Provide the (x, y) coordinate of the cell's center where the given text is located.  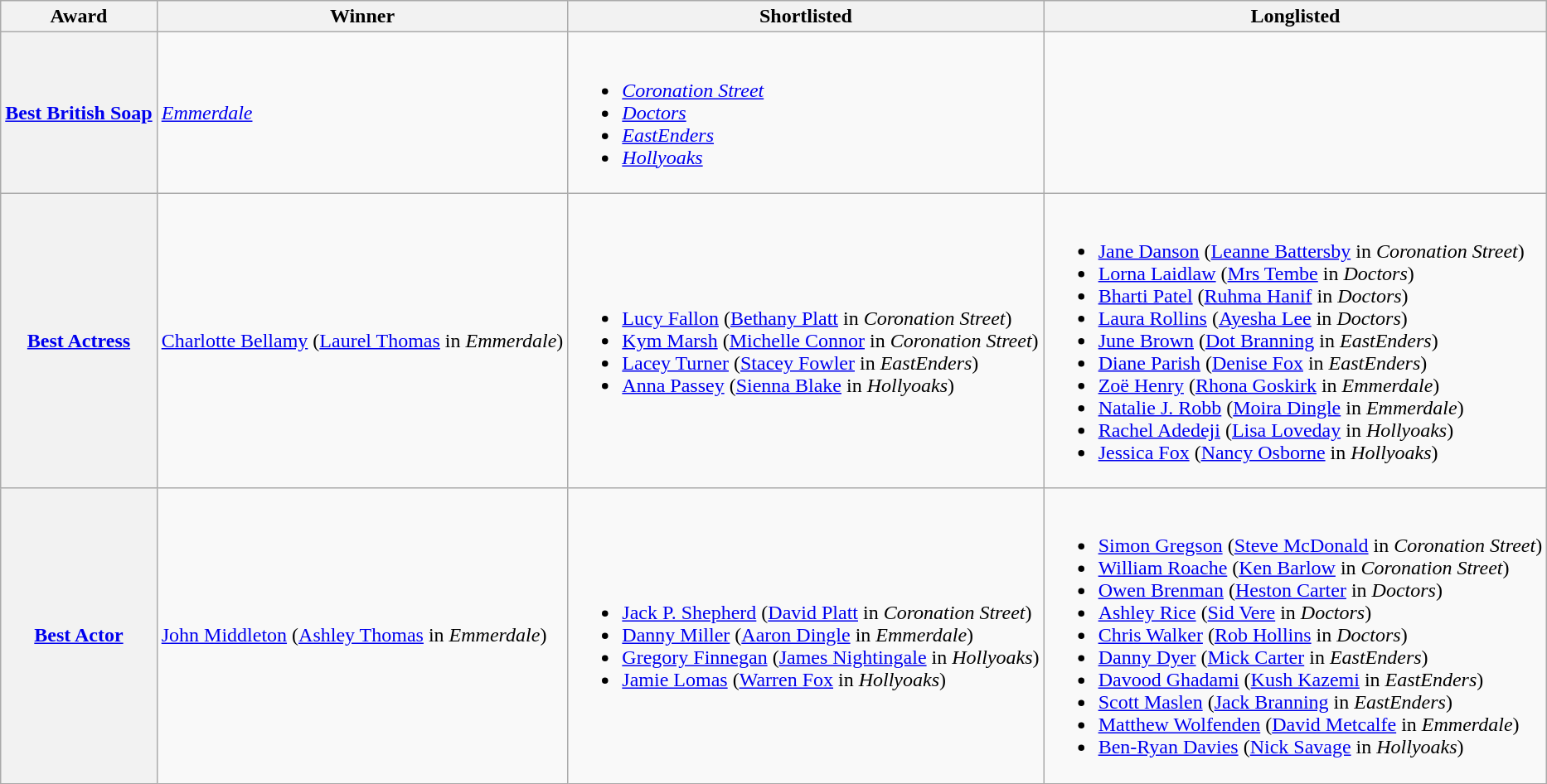
Coronation StreetDoctorsEastEndersHollyoaks (806, 113)
Longlisted (1295, 17)
John Middleton (Ashley Thomas in Emmerdale) (362, 636)
Shortlisted (806, 17)
Best British Soap (79, 113)
Best Actress (79, 341)
Winner (362, 17)
Emmerdale (362, 113)
Best Actor (79, 636)
Award (79, 17)
Charlotte Bellamy (Laurel Thomas in Emmerdale) (362, 341)
